From the cell containing the given text, extract its center point as (x, y) coordinate. 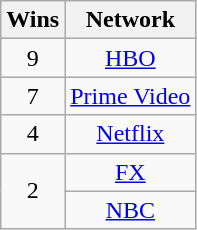
7 (33, 96)
Prime Video (130, 96)
FX (130, 172)
HBO (130, 58)
Wins (33, 20)
Network (130, 20)
Netflix (130, 134)
2 (33, 191)
9 (33, 58)
4 (33, 134)
NBC (130, 210)
